Return the [X, Y] coordinate for the center point of the cell that contains the specified text.  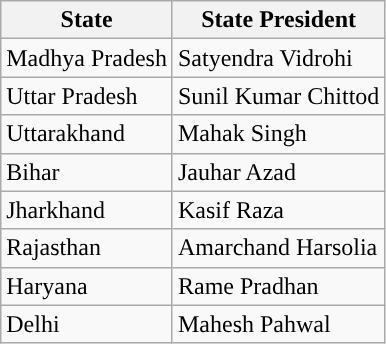
Satyendra Vidrohi [278, 58]
Rajasthan [87, 248]
Delhi [87, 324]
Amarchand Harsolia [278, 248]
Rame Pradhan [278, 286]
Jauhar Azad [278, 172]
State President [278, 20]
Jharkhand [87, 210]
Mahak Singh [278, 134]
Mahesh Pahwal [278, 324]
Kasif Raza [278, 210]
Uttarakhand [87, 134]
Haryana [87, 286]
Bihar [87, 172]
Sunil Kumar Chittod [278, 96]
Uttar Pradesh [87, 96]
Madhya Pradesh [87, 58]
State [87, 20]
